Capture the cell that displays the provided text and extract its [X, Y] central coordinate. 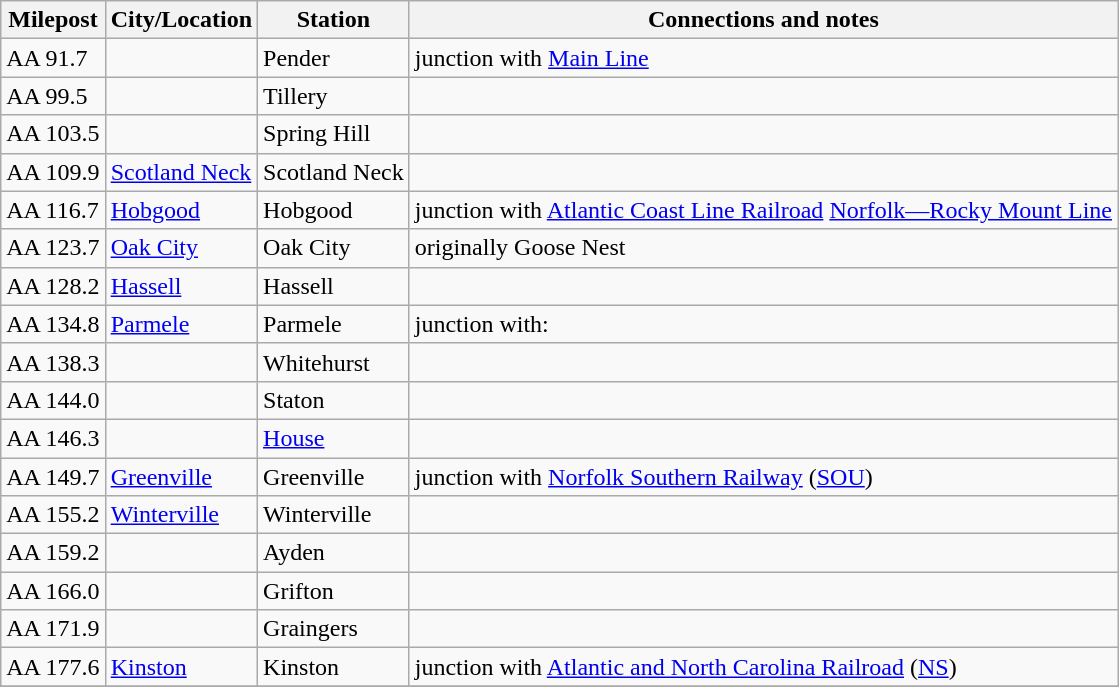
AA 123.7 [53, 248]
AA 155.2 [53, 515]
AA 91.7 [53, 58]
Grifton [334, 591]
AA 109.9 [53, 172]
AA 138.3 [53, 362]
AA 103.5 [53, 134]
Milepost [53, 20]
AA 134.8 [53, 324]
Graingers [334, 629]
AA 116.7 [53, 210]
junction with Atlantic and North Carolina Railroad (NS) [763, 667]
AA 159.2 [53, 553]
junction with: [763, 324]
Whitehurst [334, 362]
City/Location [181, 20]
Tillery [334, 96]
junction with Main Line [763, 58]
AA 146.3 [53, 438]
AA 99.5 [53, 96]
Station [334, 20]
Connections and notes [763, 20]
AA 128.2 [53, 286]
Spring Hill [334, 134]
originally Goose Nest [763, 248]
AA 177.6 [53, 667]
Pender [334, 58]
AA 171.9 [53, 629]
AA 166.0 [53, 591]
Staton [334, 400]
Ayden [334, 553]
AA 149.7 [53, 477]
junction with Atlantic Coast Line Railroad Norfolk—Rocky Mount Line [763, 210]
AA 144.0 [53, 400]
House [334, 438]
junction with Norfolk Southern Railway (SOU) [763, 477]
